Capture the cell that displays the provided text and extract its [X, Y] central coordinate. 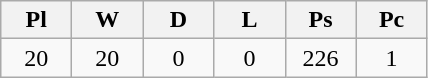
Pl [36, 20]
Pc [392, 20]
226 [320, 58]
L [250, 20]
Ps [320, 20]
1 [392, 58]
D [178, 20]
W [108, 20]
